For the text-containing cell, return its midpoint in (x, y) coordinate format. 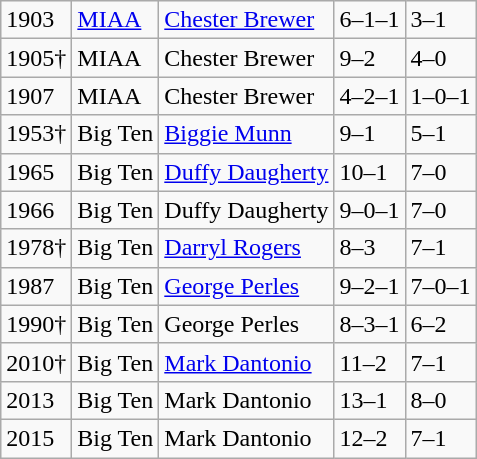
2013 (36, 400)
11–2 (370, 362)
2010† (36, 362)
13–1 (370, 400)
9–0–1 (370, 210)
1978† (36, 248)
9–2 (370, 58)
1907 (36, 96)
6–2 (440, 324)
Biggie Munn (246, 134)
1903 (36, 20)
1–0–1 (440, 96)
9–1 (370, 134)
1990† (36, 324)
4–2–1 (370, 96)
5–1 (440, 134)
1965 (36, 172)
1987 (36, 286)
4–0 (440, 58)
1953† (36, 134)
10–1 (370, 172)
8–0 (440, 400)
2015 (36, 438)
8–3 (370, 248)
1966 (36, 210)
7–0–1 (440, 286)
1905† (36, 58)
8–3–1 (370, 324)
9–2–1 (370, 286)
Darryl Rogers (246, 248)
12–2 (370, 438)
3–1 (440, 20)
6–1–1 (370, 20)
